From the cell containing the given text, extract its center point as (x, y) coordinate. 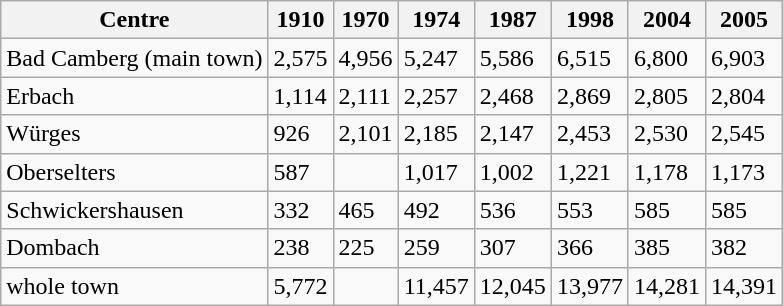
1998 (590, 20)
6,903 (744, 58)
Centre (134, 20)
4,956 (366, 58)
1910 (300, 20)
5,586 (512, 58)
14,391 (744, 286)
1987 (512, 20)
2,575 (300, 58)
238 (300, 248)
465 (366, 210)
259 (436, 248)
1974 (436, 20)
13,977 (590, 286)
225 (366, 248)
Würges (134, 134)
whole town (134, 286)
1,017 (436, 172)
2,453 (590, 134)
Dombach (134, 248)
2,101 (366, 134)
14,281 (666, 286)
11,457 (436, 286)
Erbach (134, 96)
385 (666, 248)
6,800 (666, 58)
2,869 (590, 96)
Schwickershausen (134, 210)
926 (300, 134)
307 (512, 248)
1,178 (666, 172)
2,257 (436, 96)
587 (300, 172)
1,173 (744, 172)
2,468 (512, 96)
Bad Camberg (main town) (134, 58)
492 (436, 210)
2,147 (512, 134)
2,185 (436, 134)
553 (590, 210)
2004 (666, 20)
2,111 (366, 96)
1,002 (512, 172)
2,805 (666, 96)
12,045 (512, 286)
2005 (744, 20)
2,804 (744, 96)
382 (744, 248)
1970 (366, 20)
1,221 (590, 172)
536 (512, 210)
2,530 (666, 134)
332 (300, 210)
5,772 (300, 286)
2,545 (744, 134)
1,114 (300, 96)
Oberselters (134, 172)
5,247 (436, 58)
366 (590, 248)
6,515 (590, 58)
